Extract the (x, y) coordinate from the center of the cell holding the provided text.  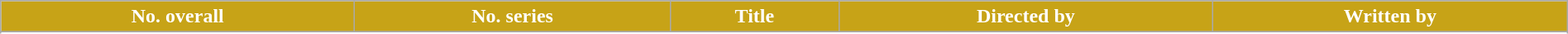
No. series (513, 17)
No. overall (178, 17)
Written by (1389, 17)
Title (754, 17)
Directed by (1025, 17)
